Scan for the cell matching the given text and deliver its [X, Y] coordinate at center. 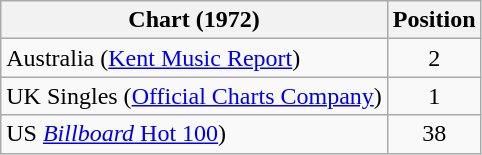
Position [434, 20]
UK Singles (Official Charts Company) [194, 96]
38 [434, 134]
1 [434, 96]
2 [434, 58]
Australia (Kent Music Report) [194, 58]
US Billboard Hot 100) [194, 134]
Chart (1972) [194, 20]
